Output the [x, y] coordinate of the center of the cell containing the given text.  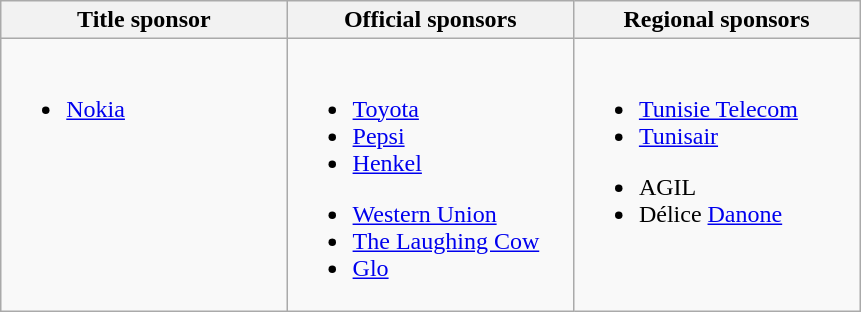
Tunisie TelecomTunisairAGILDélice Danone [716, 175]
Official sponsors [430, 20]
Regional sponsors [716, 20]
Nokia [144, 175]
Title sponsor [144, 20]
ToyotaPepsiHenkelWestern UnionThe Laughing CowGlo [430, 175]
